Determine the (x, y) coordinate at the center of the cell enclosing the given text.  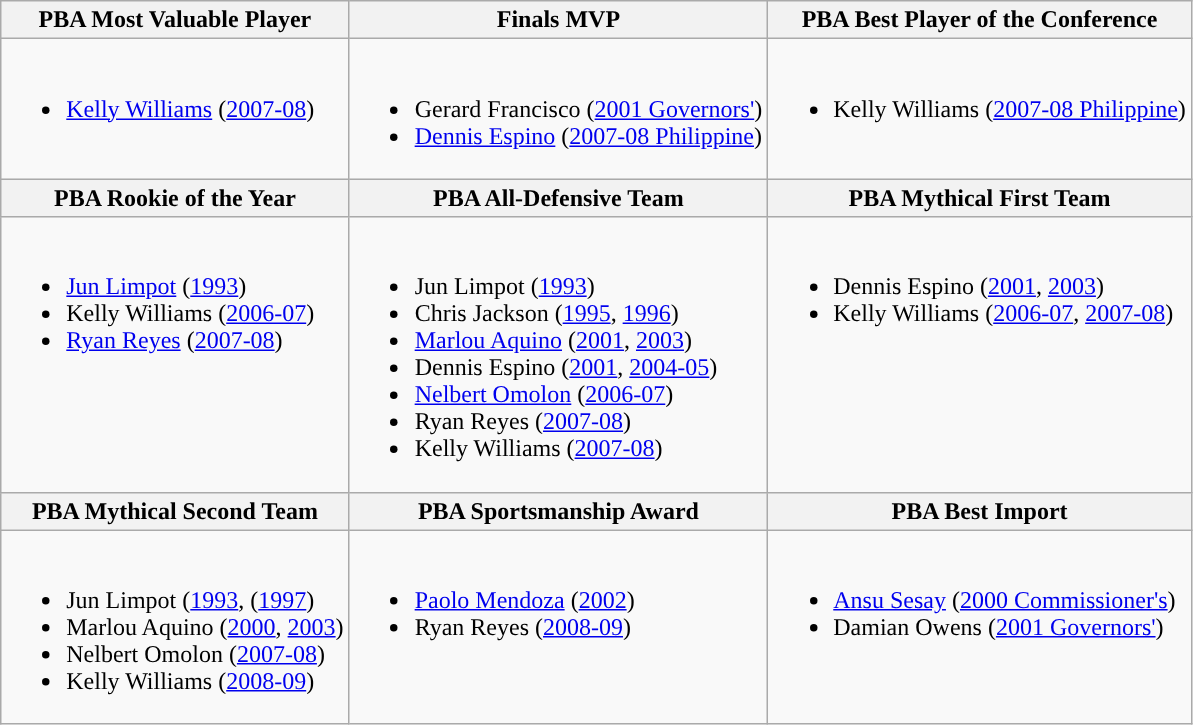
Dennis Espino (2001, 2003)Kelly Williams (2006-07, 2007-08) (980, 354)
Finals MVP (558, 20)
Kelly Williams (2007-08) (175, 109)
PBA Best Player of the Conference (980, 20)
PBA Mythical First Team (980, 198)
PBA Most Valuable Player (175, 20)
PBA Best Import (980, 511)
PBA Sportsmanship Award (558, 511)
Kelly Williams (2007-08 Philippine) (980, 109)
Gerard Francisco (2001 Governors')Dennis Espino (2007-08 Philippine) (558, 109)
Ansu Sesay (2000 Commissioner's)Damian Owens (2001 Governors') (980, 627)
Jun Limpot (1993)Kelly Williams (2006-07)Ryan Reyes (2007-08) (175, 354)
Jun Limpot (1993, (1997)Marlou Aquino (2000, 2003)Nelbert Omolon (2007-08)Kelly Williams (2008-09) (175, 627)
Paolo Mendoza (2002)Ryan Reyes (2008-09) (558, 627)
PBA Mythical Second Team (175, 511)
PBA All-Defensive Team (558, 198)
PBA Rookie of the Year (175, 198)
